Return [x, y] of the center of cell containing provided text 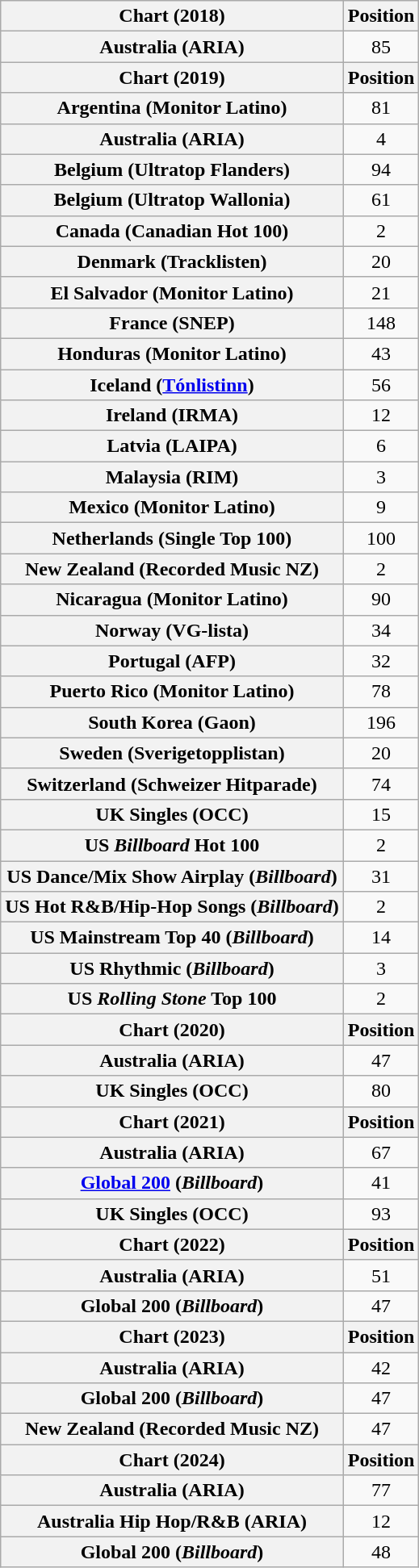
Honduras (Monitor Latino) [172, 353]
France (SNEP) [172, 323]
Denmark (Tracklisten) [172, 261]
90 [381, 600]
US Dance/Mix Show Airplay (Billboard) [172, 876]
Chart (2020) [172, 1030]
67 [381, 1152]
94 [381, 169]
Chart (2024) [172, 1460]
Nicaragua (Monitor Latino) [172, 600]
Portugal (AFP) [172, 661]
Sweden (Sverigetopplistan) [172, 753]
61 [381, 200]
Mexico (Monitor Latino) [172, 508]
48 [381, 1552]
Belgium (Ultratop Wallonia) [172, 200]
32 [381, 661]
US Mainstream Top 40 (Billboard) [172, 938]
6 [381, 446]
US Hot R&B/Hip-Hop Songs (Billboard) [172, 907]
148 [381, 323]
Malaysia (RIM) [172, 477]
Chart (2018) [172, 16]
78 [381, 692]
Netherlands (Single Top 100) [172, 538]
14 [381, 938]
31 [381, 876]
80 [381, 1091]
100 [381, 538]
Latvia (LAIPA) [172, 446]
Chart (2019) [172, 77]
9 [381, 508]
74 [381, 784]
77 [381, 1491]
Ireland (IRMA) [172, 416]
Iceland (Tónlistinn) [172, 385]
51 [381, 1275]
Australia Hip Hop/R&B (ARIA) [172, 1521]
93 [381, 1214]
Canada (Canadian Hot 100) [172, 231]
4 [381, 139]
US Billboard Hot 100 [172, 845]
85 [381, 47]
196 [381, 722]
21 [381, 292]
56 [381, 385]
42 [381, 1368]
US Rhythmic (Billboard) [172, 968]
Norway (VG-lista) [172, 630]
El Salvador (Monitor Latino) [172, 292]
15 [381, 814]
Switzerland (Schweizer Hitparade) [172, 784]
41 [381, 1183]
81 [381, 108]
Belgium (Ultratop Flanders) [172, 169]
34 [381, 630]
Chart (2023) [172, 1336]
US Rolling Stone Top 100 [172, 999]
43 [381, 353]
Argentina (Monitor Latino) [172, 108]
Puerto Rico (Monitor Latino) [172, 692]
Chart (2021) [172, 1122]
Chart (2022) [172, 1244]
South Korea (Gaon) [172, 722]
